From the cell containing the given text, extract its center point as (X, Y) coordinate. 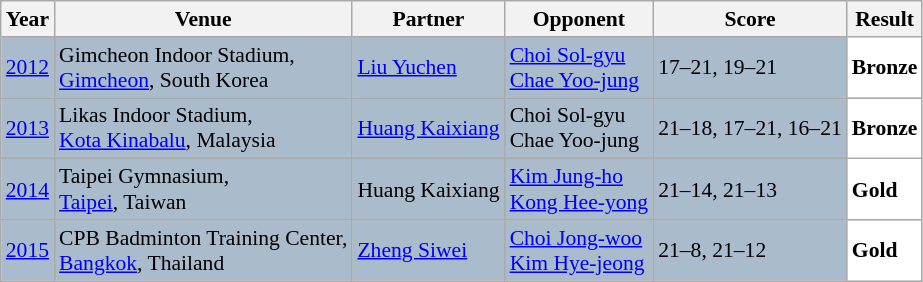
2015 (28, 250)
Gimcheon Indoor Stadium,Gimcheon, South Korea (203, 68)
CPB Badminton Training Center,Bangkok, Thailand (203, 250)
Likas Indoor Stadium,Kota Kinabalu, Malaysia (203, 128)
Result (885, 19)
Zheng Siwei (428, 250)
Opponent (580, 19)
2012 (28, 68)
Taipei Gymnasium,Taipei, Taiwan (203, 190)
21–8, 21–12 (750, 250)
Partner (428, 19)
2013 (28, 128)
2014 (28, 190)
Liu Yuchen (428, 68)
Choi Jong-woo Kim Hye-jeong (580, 250)
21–14, 21–13 (750, 190)
Year (28, 19)
Score (750, 19)
Venue (203, 19)
17–21, 19–21 (750, 68)
21–18, 17–21, 16–21 (750, 128)
Kim Jung-ho Kong Hee-yong (580, 190)
